Extract the [x, y] coordinate from the center of the cell holding the provided text.  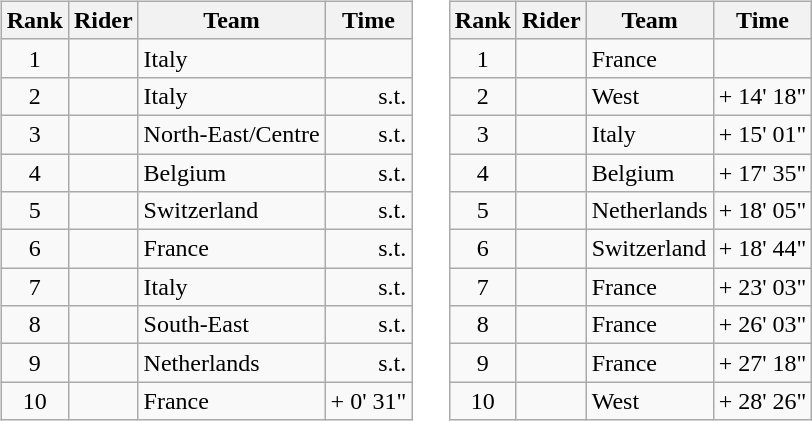
+ 27' 18" [762, 363]
+ 14' 18" [762, 96]
+ 18' 44" [762, 249]
South-East [232, 325]
+ 26' 03" [762, 325]
+ 0' 31" [368, 401]
+ 18' 05" [762, 211]
North-East/Centre [232, 134]
+ 28' 26" [762, 401]
+ 15' 01" [762, 134]
+ 23' 03" [762, 287]
+ 17' 35" [762, 173]
